Find where the given text appears and provide that cell's center as [x, y] coordinate. 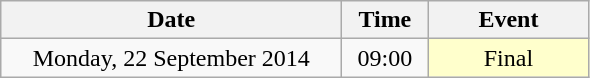
Date [172, 20]
Final [508, 58]
Time [385, 20]
Event [508, 20]
Monday, 22 September 2014 [172, 58]
09:00 [385, 58]
